Detect which cell encompasses the target text, then output its [X, Y] center coordinate. 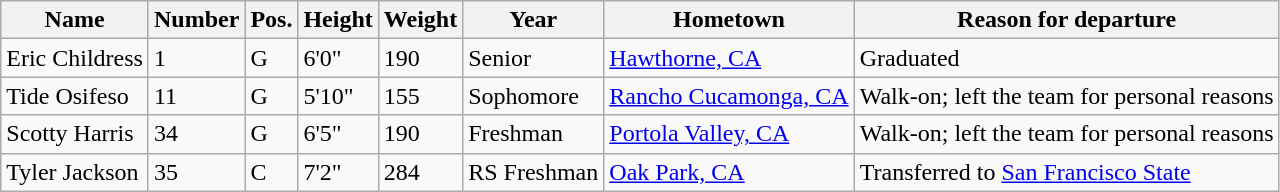
Senior [534, 58]
284 [420, 172]
35 [196, 172]
Number [196, 20]
Transferred to San Francisco State [1066, 172]
Weight [420, 20]
RS Freshman [534, 172]
6'5" [338, 134]
Pos. [272, 20]
Hometown [729, 20]
C [272, 172]
Portola Valley, CA [729, 134]
Oak Park, CA [729, 172]
Height [338, 20]
34 [196, 134]
Name [75, 20]
Eric Childress [75, 58]
Rancho Cucamonga, CA [729, 96]
Hawthorne, CA [729, 58]
Tyler Jackson [75, 172]
6'0" [338, 58]
Year [534, 20]
5'10" [338, 96]
155 [420, 96]
Freshman [534, 134]
Reason for departure [1066, 20]
Scotty Harris [75, 134]
Tide Osifeso [75, 96]
1 [196, 58]
7'2" [338, 172]
Graduated [1066, 58]
11 [196, 96]
Sophomore [534, 96]
